For the text-containing cell, return its midpoint in (X, Y) coordinate format. 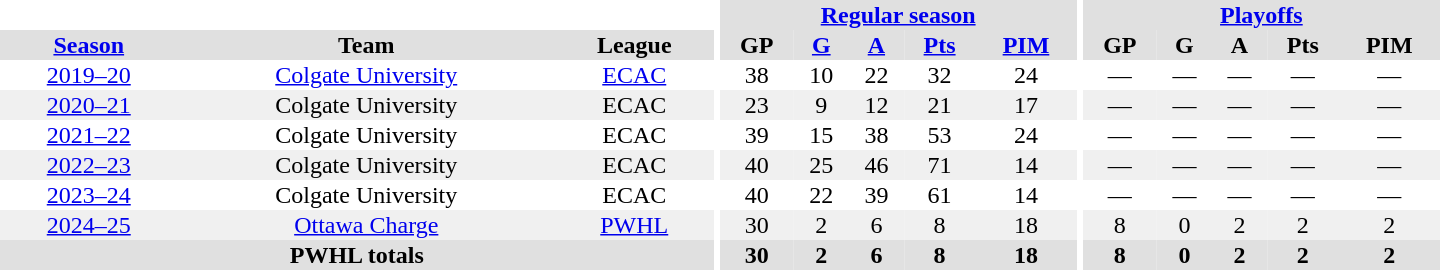
32 (940, 75)
12 (876, 105)
23 (757, 105)
PWHL totals (357, 255)
League (634, 45)
61 (940, 195)
71 (940, 165)
Team (366, 45)
2022–23 (89, 165)
10 (822, 75)
Playoffs (1262, 15)
Season (89, 45)
9 (822, 105)
15 (822, 135)
2019–20 (89, 75)
17 (1026, 105)
2021–22 (89, 135)
Ottawa Charge (366, 225)
2020–21 (89, 105)
PWHL (634, 225)
53 (940, 135)
Regular season (898, 15)
25 (822, 165)
46 (876, 165)
2024–25 (89, 225)
21 (940, 105)
2023–24 (89, 195)
